Return the [x, y] coordinate for the center point of the cell that contains the specified text.  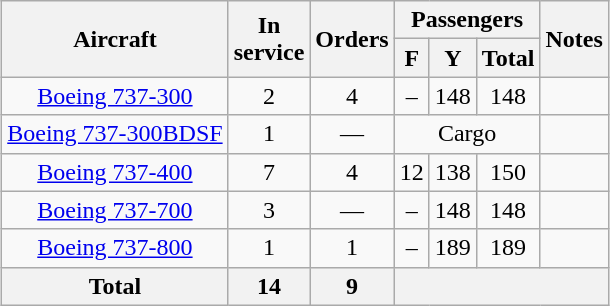
7 [269, 172]
3 [269, 210]
Passengers [467, 20]
14 [269, 286]
Notes [574, 39]
Orders [352, 39]
Boeing 737-800 [115, 248]
2 [269, 96]
150 [508, 172]
In service [269, 39]
12 [412, 172]
Boeing 737-700 [115, 210]
Y [452, 58]
F [412, 58]
Cargo [467, 134]
Boeing 737-400 [115, 172]
138 [452, 172]
Boeing 737-300BDSF [115, 134]
9 [352, 286]
Aircraft [115, 39]
Boeing 737-300 [115, 96]
